Identify which cell holds the provided text, then report its [x, y] central coordinate. 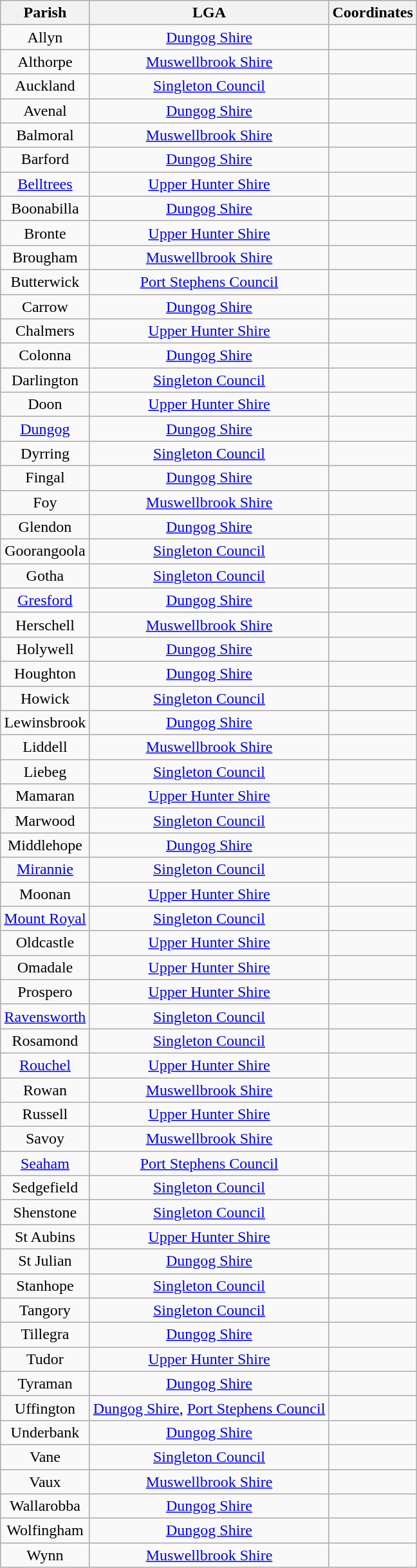
Parish [45, 13]
Butterwick [45, 282]
Seaham [45, 1163]
Tudor [45, 1359]
Coordinates [373, 13]
Liebeg [45, 772]
Tyraman [45, 1383]
Marwood [45, 821]
Wallarobba [45, 1506]
Shenstone [45, 1212]
Mount Royal [45, 918]
Avenal [45, 111]
Allyn [45, 37]
Wynn [45, 1555]
Chalmers [45, 331]
Middlehope [45, 845]
Rowan [45, 1090]
Moonan [45, 894]
Uffington [45, 1408]
Rouchel [45, 1065]
Barford [45, 160]
St Aubins [45, 1237]
Sedgefield [45, 1188]
Underbank [45, 1432]
Vane [45, 1457]
Auckland [45, 86]
Colonna [45, 356]
Mamaran [45, 796]
Mirannie [45, 870]
Russell [45, 1115]
Howick [45, 698]
Carrow [45, 307]
Vaux [45, 1481]
Bronte [45, 233]
Gresford [45, 600]
Dungog [45, 429]
Fingal [45, 478]
Houghton [45, 673]
Prospero [45, 992]
Tangory [45, 1310]
Dungog Shire, Port Stephens Council [209, 1408]
Althorpe [45, 62]
Liddell [45, 747]
Oldcastle [45, 943]
Wolfingham [45, 1531]
Balmoral [45, 135]
Doon [45, 405]
Omadale [45, 967]
Stanhope [45, 1286]
Lewinsbrook [45, 723]
Ravensworth [45, 1016]
Herschell [45, 624]
Goorangoola [45, 551]
St Julian [45, 1261]
LGA [209, 13]
Darlington [45, 380]
Glendon [45, 527]
Tillegra [45, 1335]
Gotha [45, 576]
Savoy [45, 1139]
Rosamond [45, 1041]
Boonabilla [45, 208]
Dyrring [45, 453]
Foy [45, 502]
Belltrees [45, 184]
Brougham [45, 257]
Holywell [45, 649]
